Detect which cell encompasses the target text, then output its (X, Y) center coordinate. 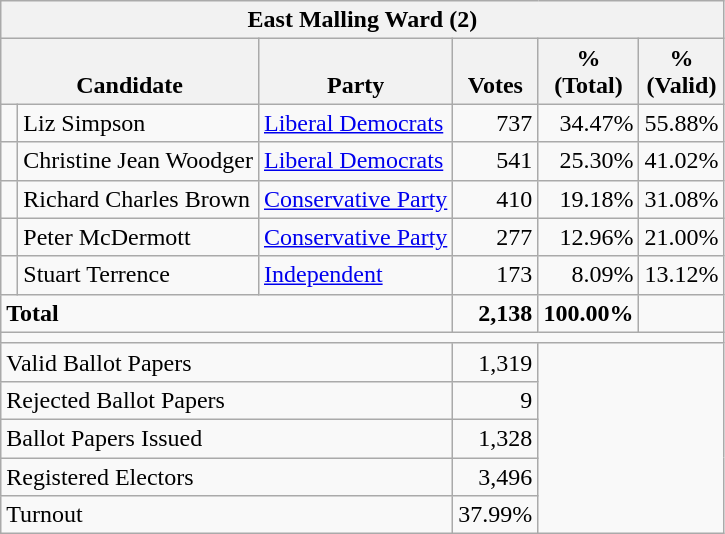
19.18% (588, 199)
Peter McDermott (138, 237)
Ballot Papers Issued (227, 438)
1,319 (496, 362)
Christine Jean Woodger (138, 161)
37.99% (496, 515)
Turnout (227, 515)
Total (227, 313)
%(Valid) (682, 72)
173 (496, 275)
8.09% (588, 275)
12.96% (588, 237)
1,328 (496, 438)
9 (496, 400)
21.00% (682, 237)
3,496 (496, 477)
31.08% (682, 199)
Candidate (130, 72)
Independent (355, 275)
Liz Simpson (138, 123)
55.88% (682, 123)
34.47% (588, 123)
Votes (496, 72)
East Malling Ward (2) (362, 20)
277 (496, 237)
13.12% (682, 275)
Registered Electors (227, 477)
Valid Ballot Papers (227, 362)
541 (496, 161)
25.30% (588, 161)
Richard Charles Brown (138, 199)
2,138 (496, 313)
100.00% (588, 313)
410 (496, 199)
Stuart Terrence (138, 275)
737 (496, 123)
%(Total) (588, 72)
Rejected Ballot Papers (227, 400)
41.02% (682, 161)
Party (355, 72)
